Detect which cell encompasses the target text, then output its [x, y] center coordinate. 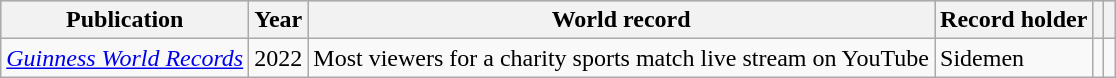
Guinness World Records [125, 58]
Year [278, 20]
Most viewers for a charity sports match live stream on YouTube [622, 58]
Sidemen [1014, 58]
2022 [278, 58]
World record [622, 20]
Record holder [1014, 20]
Publication [125, 20]
